Provide the [X, Y] coordinate of the cell's center where the given text is located.  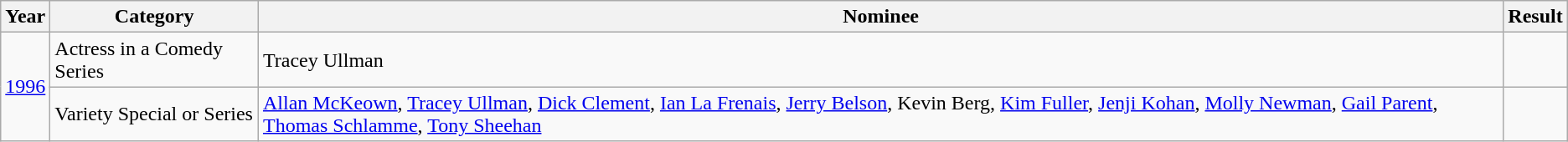
Year [25, 17]
Variety Special or Series [154, 114]
1996 [25, 87]
Actress in a Comedy Series [154, 60]
Nominee [880, 17]
Category [154, 17]
Tracey Ullman [880, 60]
Result [1535, 17]
